Return the (x, y) coordinate for the center point of the cell that contains the specified text.  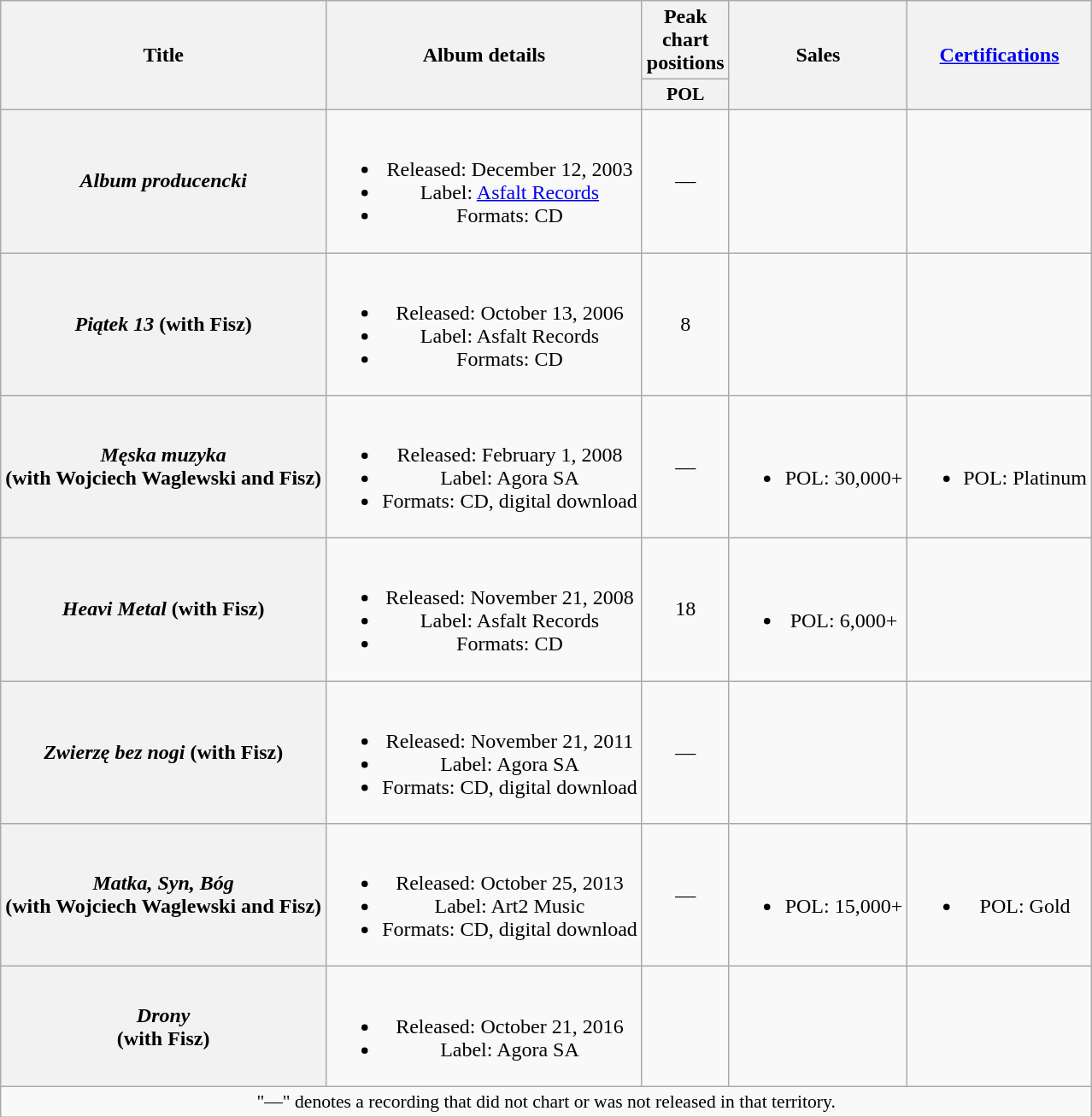
Męska muzyka(with Wojciech Waglewski and Fisz) (164, 467)
Album producencki (164, 181)
Released: February 1, 2008Label: Agora SAFormats: CD, digital download (484, 467)
POL: Platinum (1000, 467)
Matka, Syn, Bóg(with Wojciech Waglewski and Fisz) (164, 896)
8 (685, 325)
POL: 6,000+ (819, 610)
Zwierzę bez nogi (with Fisz) (164, 752)
Album details (484, 56)
POL: Gold (1000, 896)
Heavi Metal (with Fisz) (164, 610)
POL: 15,000+ (819, 896)
Peak chart positions (685, 40)
18 (685, 610)
Drony(with Fisz) (164, 1026)
Title (164, 56)
Sales (819, 56)
Released: December 12, 2003Label: Asfalt RecordsFormats: CD (484, 181)
POL: 30,000+ (819, 467)
Piątek 13 (with Fisz) (164, 325)
Released: November 21, 2008Label: Asfalt RecordsFormats: CD (484, 610)
"—" denotes a recording that did not chart or was not released in that territory. (547, 1102)
POL (685, 95)
Released: October 13, 2006Label: Asfalt RecordsFormats: CD (484, 325)
Certifications (1000, 56)
Released: November 21, 2011Label: Agora SAFormats: CD, digital download (484, 752)
Released: October 25, 2013Label: Art2 MusicFormats: CD, digital download (484, 896)
Released: October 21, 2016Label: Agora SA (484, 1026)
